Output the [X, Y] coordinate of the center of the cell containing the given text.  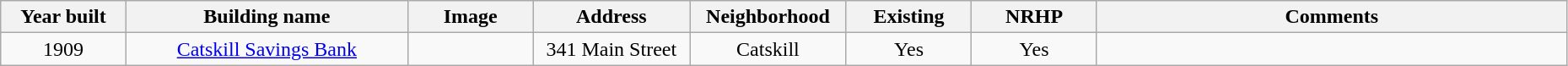
Image [471, 17]
Existing [909, 17]
Address [612, 17]
1909 [64, 49]
Comments [1331, 17]
Neighborhood [768, 17]
Catskill Savings Bank [267, 49]
NRHP [1034, 17]
Year built [64, 17]
Catskill [768, 49]
Building name [267, 17]
341 Main Street [612, 49]
